From the cell containing the given text, extract its center point as [x, y] coordinate. 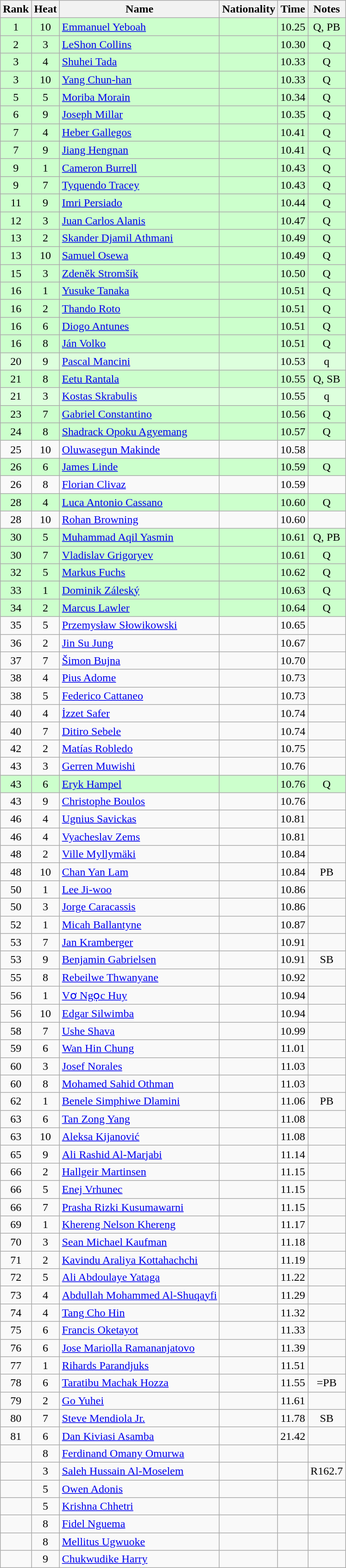
Chan Yan Lam [139, 872]
Jan Kramberger [139, 942]
59 [16, 1049]
Sean Michael Kaufman [139, 1242]
11.39 [293, 1348]
80 [16, 1418]
21.42 [293, 1436]
Gerren Muwishi [139, 766]
15 [16, 273]
Notes [327, 9]
LeShon Collins [139, 44]
Q, SB [327, 379]
Gabriel Constantino [139, 414]
Federico Cattaneo [139, 696]
Cameron Burrell [139, 167]
Steve Mendiola Jr. [139, 1418]
37 [16, 661]
Hallgeir Martinsen [139, 1172]
Taratibu Machak Hozza [139, 1383]
Shadrack Opoku Agyemang [139, 432]
Pius Adome [139, 678]
11.19 [293, 1260]
Jorge Caracassis [139, 907]
Go Yuhei [139, 1401]
Šimon Bujna [139, 661]
11 [16, 203]
74 [16, 1313]
10.30 [293, 44]
Benele Simphiwe Dlamini [139, 1101]
32 [16, 573]
Tan Zong Yang [139, 1119]
10.57 [293, 432]
10.44 [293, 203]
70 [16, 1242]
Mohamed Sahid Othman [139, 1084]
79 [16, 1401]
Khereng Nelson Khereng [139, 1225]
Markus Fuchs [139, 573]
10.92 [293, 977]
20 [16, 361]
Krishna Chhetri [139, 1506]
Juan Carlos Alanis [139, 221]
Thando Roto [139, 309]
Muhammad Aqil Yasmin [139, 537]
Aleksa Kijanović [139, 1136]
Name [139, 9]
10.47 [293, 221]
52 [16, 925]
Abdullah Mohammed Al-Shuqayfi [139, 1295]
Tyquendo Tracey [139, 185]
Shuhei Tada [139, 62]
10.56 [293, 414]
11.14 [293, 1154]
12 [16, 221]
69 [16, 1225]
76 [16, 1348]
Chukwudike Harry [139, 1559]
Ján Volko [139, 344]
Matías Robledo [139, 748]
10.70 [293, 661]
10.58 [293, 449]
Skander Djamil Athmani [139, 238]
10.34 [293, 97]
25 [16, 449]
73 [16, 1295]
İzzet Safer [139, 713]
Ferdinand Omany Omurwa [139, 1453]
Pascal Mancini [139, 361]
10.87 [293, 925]
Eetu Rantala [139, 379]
Yusuke Tanaka [139, 291]
Rebeilwe Thwanyane [139, 977]
Enej Vrhunec [139, 1189]
Marcus Lawler [139, 608]
11.17 [293, 1225]
Kostas Skrabulis [139, 396]
81 [16, 1436]
62 [16, 1101]
11.78 [293, 1418]
Dan Kiviasi Asamba [139, 1436]
Ugnius Savickas [139, 819]
Fidel Nguema [139, 1524]
Vladislav Grigoryev [139, 555]
Edgar Silwimba [139, 1013]
11.55 [293, 1383]
Zdeněk Stromšík [139, 273]
Oluwasegun Makinde [139, 449]
Ali Abdoulaye Yataga [139, 1278]
Mellitus Ugwuoke [139, 1542]
Rank [16, 9]
10.67 [293, 643]
78 [16, 1383]
Prasha Rizki Kusumawarni [139, 1207]
11.01 [293, 1049]
10.35 [293, 115]
Micah Ballantyne [139, 925]
42 [16, 748]
Heat [45, 9]
10.75 [293, 748]
Ditiro Sebele [139, 731]
11.51 [293, 1365]
11.32 [293, 1313]
Time [293, 9]
71 [16, 1260]
Rihards Parandjuks [139, 1365]
Heber Gallegos [139, 132]
10.25 [293, 27]
10.50 [293, 273]
Luca Antonio Cassano [139, 502]
Joseph Millar [139, 115]
Moriba Morain [139, 97]
Vơ Ngọc Huy [139, 995]
Wan Hin Chung [139, 1049]
23 [16, 414]
Ushe Shava [139, 1031]
10.99 [293, 1031]
Samuel Osewa [139, 256]
11.22 [293, 1278]
Eryk Hampel [139, 784]
10.63 [293, 590]
10.65 [293, 625]
Francis Oketayot [139, 1330]
Kavindu Araliya Kottahachchi [139, 1260]
Emmanuel Yeboah [139, 27]
Dominik Záleský [139, 590]
R162.7 [327, 1471]
Owen Adonis [139, 1489]
65 [16, 1154]
11.06 [293, 1101]
Nationality [249, 9]
11.18 [293, 1242]
Jiang Hengnan [139, 150]
Diogo Antunes [139, 326]
55 [16, 977]
75 [16, 1330]
Florian Clivaz [139, 484]
11.29 [293, 1295]
35 [16, 625]
10.64 [293, 608]
34 [16, 608]
Vyacheslav Zems [139, 837]
James Linde [139, 467]
10.62 [293, 573]
Jin Su Jung [139, 643]
10.53 [293, 361]
Przemysław Słowikowski [139, 625]
Saleh Hussain Al-Moselem [139, 1471]
77 [16, 1365]
Lee Ji-woo [139, 889]
Imri Persiado [139, 203]
Rohan Browning [139, 520]
=PB [327, 1383]
Josef Norales [139, 1066]
Ali Rashid Al-Marjabi [139, 1154]
33 [16, 590]
58 [16, 1031]
11.61 [293, 1401]
11.33 [293, 1330]
24 [16, 432]
36 [16, 643]
Ville Myllymäki [139, 854]
Yang Chun-han [139, 80]
Tang Cho Hin [139, 1313]
72 [16, 1278]
Jose Mariolla Ramananjatovo [139, 1348]
Benjamin Gabrielsen [139, 960]
Christophe Boulos [139, 802]
